Search for the cell housing the specified text and yield its [x, y] center coordinate. 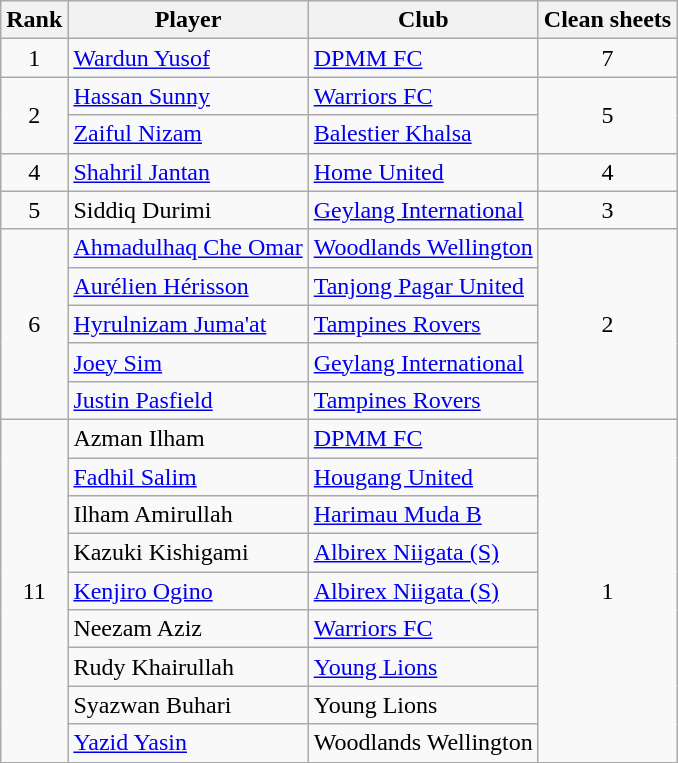
Hyrulnizam Juma'at [188, 324]
Syazwan Buhari [188, 705]
Justin Pasfield [188, 400]
Yazid Yasin [188, 743]
Joey Sim [188, 362]
Harimau Muda B [423, 515]
7 [607, 58]
Tanjong Pagar United [423, 286]
Clean sheets [607, 20]
Hougang United [423, 477]
Home United [423, 172]
Aurélien Hérisson [188, 286]
Rank [34, 20]
Siddiq Durimi [188, 210]
6 [34, 324]
Zaiful Nizam [188, 134]
Hassan Sunny [188, 96]
Neezam Aziz [188, 629]
Wardun Yusof [188, 58]
Player [188, 20]
Rudy Khairullah [188, 667]
Shahril Jantan [188, 172]
Ilham Amirullah [188, 515]
Kenjiro Ogino [188, 591]
Kazuki Kishigami [188, 553]
Fadhil Salim [188, 477]
Club [423, 20]
3 [607, 210]
Balestier Khalsa [423, 134]
11 [34, 590]
Ahmadulhaq Che Omar [188, 248]
Azman Ilham [188, 438]
